Return the [x, y] coordinate for the center point of the cell that contains the specified text.  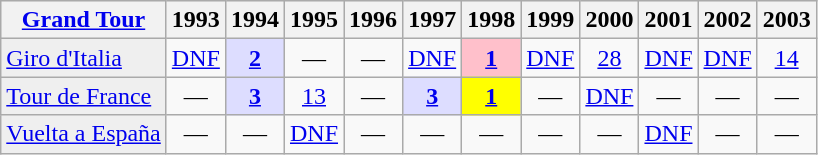
1999 [550, 20]
2 [254, 58]
1993 [196, 20]
1998 [492, 20]
1996 [374, 20]
2001 [668, 20]
1994 [254, 20]
28 [610, 58]
1997 [432, 20]
2003 [786, 20]
14 [786, 58]
1995 [314, 20]
Grand Tour [84, 20]
13 [314, 96]
Vuelta a España [84, 134]
2002 [728, 20]
2000 [610, 20]
Tour de France [84, 96]
Giro d'Italia [84, 58]
